Detect which cell encompasses the target text, then output its (x, y) center coordinate. 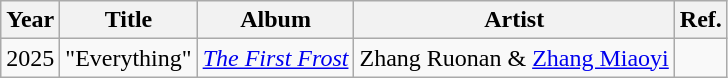
Ref. (700, 20)
Year (30, 20)
The First Frost (276, 58)
Album (276, 20)
Zhang Ruonan & Zhang Miaoyi (514, 58)
2025 (30, 58)
Title (128, 20)
"Everything" (128, 58)
Artist (514, 20)
